Return the (x, y) coordinate for the center point of the cell that contains the specified text.  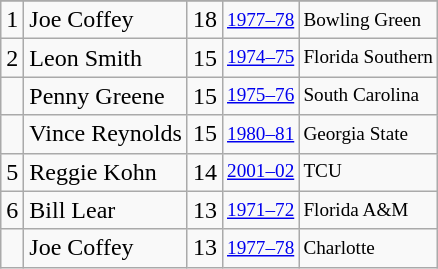
South Carolina (368, 96)
5 (12, 172)
Leon Smith (106, 58)
Reggie Kohn (106, 172)
Florida Southern (368, 58)
6 (12, 210)
2 (12, 58)
1974–75 (260, 58)
Bill Lear (106, 210)
2001–02 (260, 172)
14 (204, 172)
1971–72 (260, 210)
Vince Reynolds (106, 134)
Penny Greene (106, 96)
TCU (368, 172)
1975–76 (260, 96)
Georgia State (368, 134)
1980–81 (260, 134)
Charlotte (368, 248)
Bowling Green (368, 20)
1 (12, 20)
18 (204, 20)
Florida A&M (368, 210)
